From the cell containing the given text, extract its center point as [X, Y] coordinate. 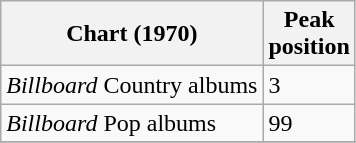
Chart (1970) [132, 34]
Billboard Pop albums [132, 123]
Billboard Country albums [132, 85]
Peakposition [309, 34]
99 [309, 123]
3 [309, 85]
